Output the [x, y] coordinate of the center of the cell containing the given text.  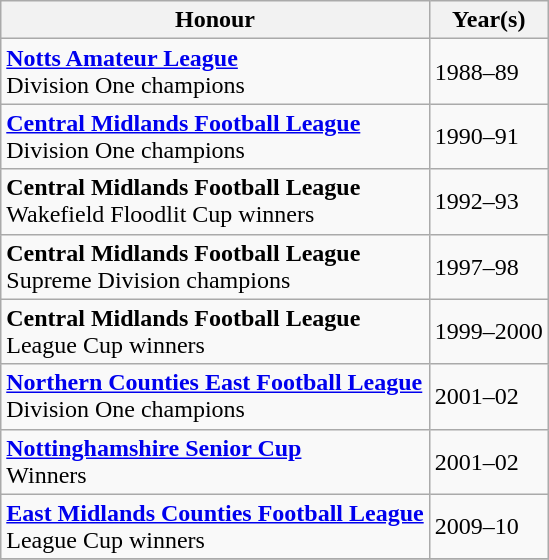
Central Midlands Football LeagueSupreme Division champions [215, 266]
Notts Amateur LeagueDivision One champions [215, 72]
1997–98 [488, 266]
Year(s) [488, 20]
1992–93 [488, 202]
1988–89 [488, 72]
Central Midlands Football LeagueLeague Cup winners [215, 332]
1999–2000 [488, 332]
Nottinghamshire Senior CupWinners [215, 462]
Northern Counties East Football LeagueDivision One champions [215, 396]
Honour [215, 20]
Central Midlands Football LeagueWakefield Floodlit Cup winners [215, 202]
East Midlands Counties Football LeagueLeague Cup winners [215, 526]
2009–10 [488, 526]
1990–91 [488, 136]
Central Midlands Football LeagueDivision One champions [215, 136]
